Output the (X, Y) coordinate of the center of the cell containing the given text.  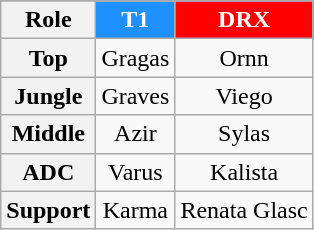
T1 (136, 20)
DRX (244, 20)
Varus (136, 172)
Support (48, 210)
Kalista (244, 172)
Middle (48, 134)
Sylas (244, 134)
Role (48, 20)
Karma (136, 210)
ADC (48, 172)
Gragas (136, 58)
Jungle (48, 96)
Renata Glasc (244, 210)
Azir (136, 134)
Viego (244, 96)
Top (48, 58)
Graves (136, 96)
Ornn (244, 58)
